Scan for the cell matching the given text and deliver its [x, y] coordinate at center. 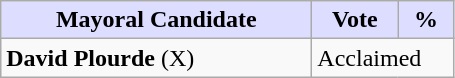
Vote [355, 20]
% [426, 20]
Acclaimed [383, 58]
Mayoral Candidate [156, 20]
David Plourde (X) [156, 58]
